Return (X, Y) of the center of cell containing provided text 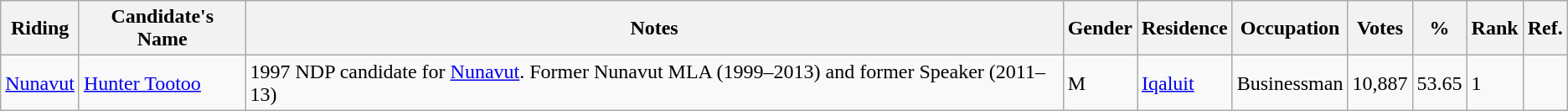
1997 NDP candidate for Nunavut. Former Nunavut MLA (1999–2013) and former Speaker (2011–13) (654, 82)
Candidate's Name (162, 29)
1 (1494, 82)
Riding (40, 29)
Businessman (1290, 82)
Residence (1185, 29)
Rank (1494, 29)
Votes (1380, 29)
Ref. (1545, 29)
Gender (1100, 29)
% (1439, 29)
Nunavut (40, 82)
Iqaluit (1185, 82)
Notes (654, 29)
10,887 (1380, 82)
Occupation (1290, 29)
Hunter Tootoo (162, 82)
M (1100, 82)
53.65 (1439, 82)
